Determine the [X, Y] coordinate at the center of the cell enclosing the given text.  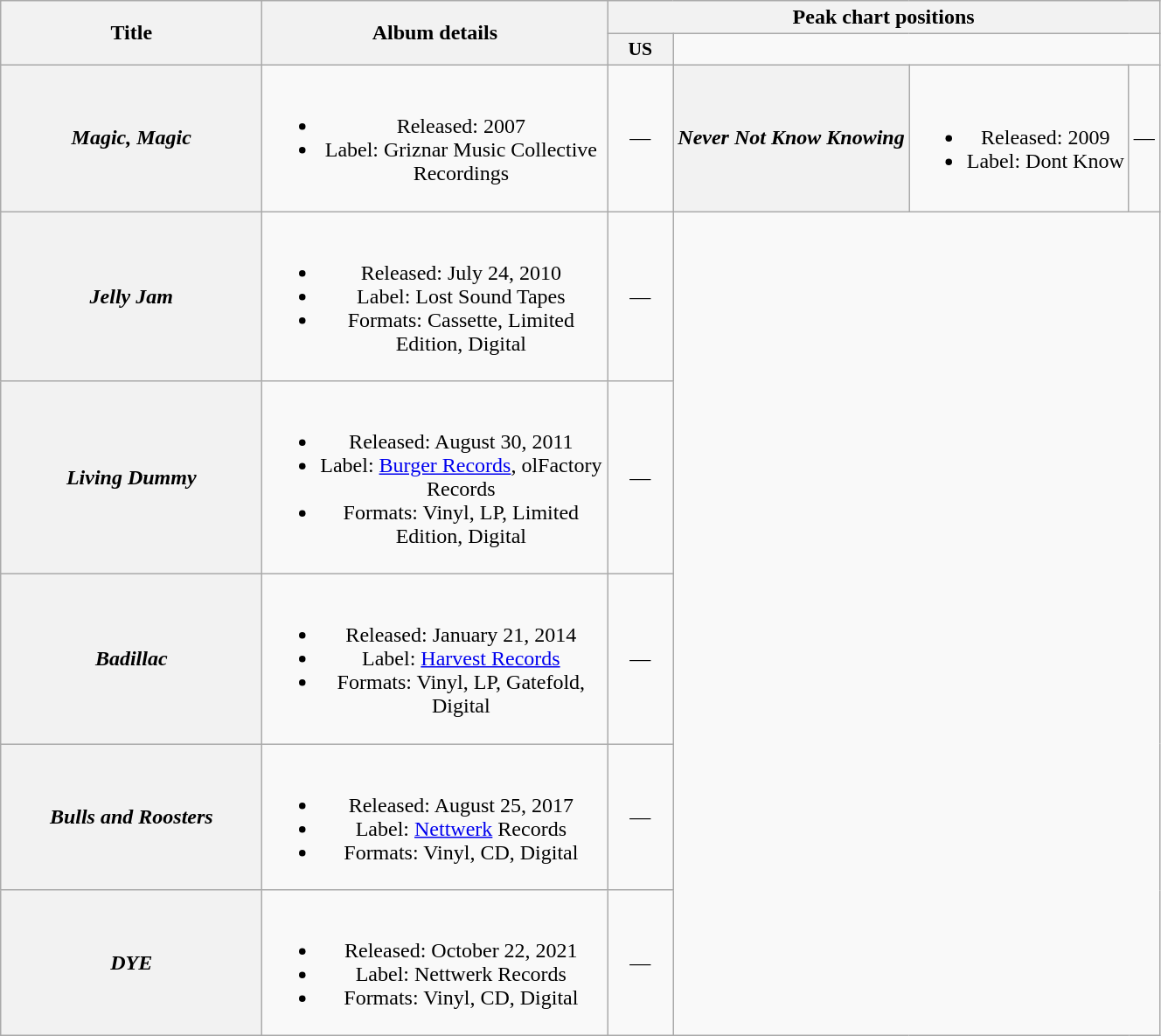
Released: 2007Label: Griznar Music Collective Recordings [435, 138]
DYE [131, 963]
Magic, Magic [131, 138]
Never Not Know Knowing [791, 138]
Bulls and Roosters [131, 817]
Released: 2009Label: Dont Know [1019, 138]
Badillac [131, 659]
Released: August 30, 2011Label: Burger Records, olFactory RecordsFormats: Vinyl, LP, Limited Edition, Digital [435, 477]
Title [131, 33]
Jelly Jam [131, 296]
US [640, 50]
Released: January 21, 2014Label: Harvest RecordsFormats: Vinyl, LP, Gatefold, Digital [435, 659]
Peak chart positions [883, 17]
Released: July 24, 2010Label: Lost Sound TapesFormats: Cassette, Limited Edition, Digital [435, 296]
Living Dummy [131, 477]
Released: August 25, 2017Label: Nettwerk RecordsFormats: Vinyl, CD, Digital [435, 817]
Album details [435, 33]
Released: October 22, 2021Label: Nettwerk RecordsFormats: Vinyl, CD, Digital [435, 963]
